Pinpoint the cell where the given text exists, returning its (X, Y) midpoint coordinate. 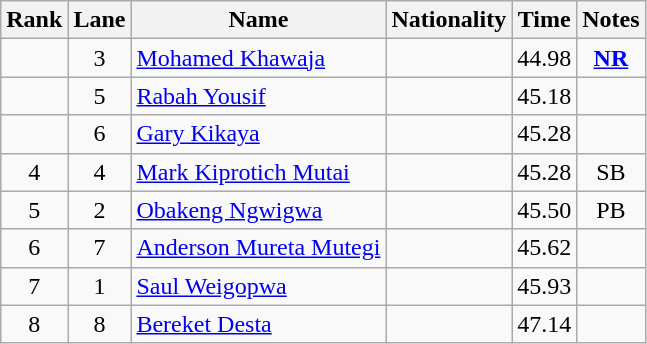
Mohamed Khawaja (258, 58)
Mark Kiprotich Mutai (258, 172)
Saul Weigopwa (258, 286)
44.98 (544, 58)
Notes (611, 20)
Obakeng Ngwigwa (258, 210)
45.50 (544, 210)
Anderson Mureta Mutegi (258, 248)
1 (100, 286)
45.18 (544, 96)
Time (544, 20)
Rank (34, 20)
3 (100, 58)
SB (611, 172)
PB (611, 210)
Nationality (449, 20)
45.93 (544, 286)
Name (258, 20)
Bereket Desta (258, 324)
Lane (100, 20)
45.62 (544, 248)
2 (100, 210)
Gary Kikaya (258, 134)
47.14 (544, 324)
Rabah Yousif (258, 96)
NR (611, 58)
